For the text-containing cell, return its midpoint in [X, Y] coordinate format. 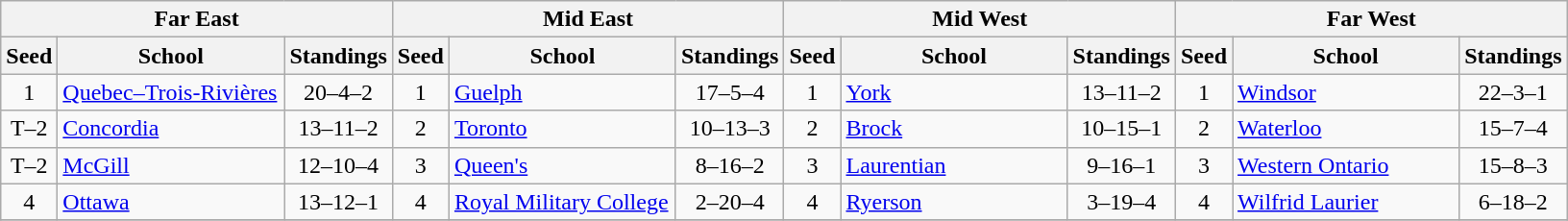
Laurentian [954, 165]
Guelph [562, 92]
Toronto [562, 129]
Royal Military College [562, 202]
Ottawa [171, 202]
12–10–4 [338, 165]
Ryerson [954, 202]
13–12–1 [338, 202]
3–19–4 [1121, 202]
McGill [171, 165]
8–16–2 [729, 165]
Brock [954, 129]
15–8–3 [1513, 165]
Windsor [1346, 92]
10–15–1 [1121, 129]
Queen's [562, 165]
15–7–4 [1513, 129]
York [954, 92]
Waterloo [1346, 129]
Western Ontario [1346, 165]
6–18–2 [1513, 202]
Concordia [171, 129]
22–3–1 [1513, 92]
20–4–2 [338, 92]
Mid West [980, 19]
Mid East [588, 19]
Far West [1371, 19]
10–13–3 [729, 129]
17–5–4 [729, 92]
Far East [197, 19]
Wilfrid Laurier [1346, 202]
9–16–1 [1121, 165]
Quebec–Trois-Rivières [171, 92]
2–20–4 [729, 202]
